Find where the given text appears and provide that cell's center as [X, Y] coordinate. 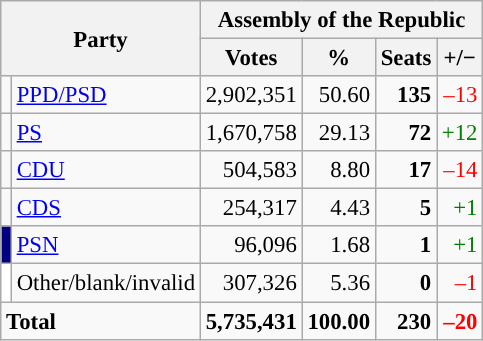
Total [101, 321]
5.36 [338, 283]
96,096 [251, 245]
307,326 [251, 283]
Party [101, 38]
230 [406, 321]
4.43 [338, 208]
Votes [251, 58]
Seats [406, 58]
–13 [460, 95]
0 [406, 283]
72 [406, 133]
CDS [106, 208]
% [338, 58]
PS [106, 133]
CDU [106, 170]
135 [406, 95]
Assembly of the Republic [341, 20]
1,670,758 [251, 133]
100.00 [338, 321]
5 [406, 208]
–14 [460, 170]
2,902,351 [251, 95]
254,317 [251, 208]
17 [406, 170]
29.13 [338, 133]
+12 [460, 133]
Other/blank/invalid [106, 283]
PSN [106, 245]
PPD/PSD [106, 95]
+/− [460, 58]
1 [406, 245]
504,583 [251, 170]
8.80 [338, 170]
1.68 [338, 245]
–20 [460, 321]
50.60 [338, 95]
–1 [460, 283]
5,735,431 [251, 321]
